Search for the cell housing the specified text and yield its (x, y) center coordinate. 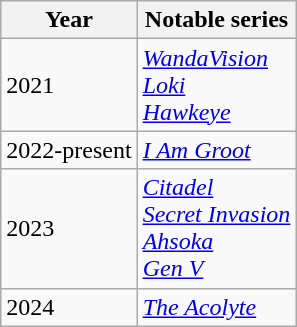
Year (69, 20)
2022-present (69, 150)
2023 (69, 228)
WandaVisionLokiHawkeye (216, 85)
2021 (69, 85)
The Acolyte (216, 307)
Notable series (216, 20)
2024 (69, 307)
I Am Groot (216, 150)
CitadelSecret InvasionAhsokaGen V (216, 228)
